Scan for the cell matching the given text and deliver its (X, Y) coordinate at center. 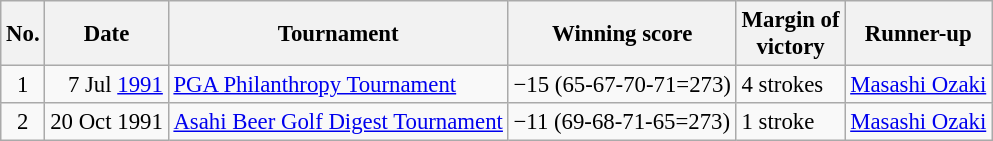
Asahi Beer Golf Digest Tournament (338, 122)
4 strokes (790, 85)
Date (106, 34)
Tournament (338, 34)
1 (23, 85)
No. (23, 34)
2 (23, 122)
−15 (65-67-70-71=273) (622, 85)
20 Oct 1991 (106, 122)
Margin ofvictory (790, 34)
Runner-up (918, 34)
1 stroke (790, 122)
Winning score (622, 34)
PGA Philanthropy Tournament (338, 85)
−11 (69-68-71-65=273) (622, 122)
7 Jul 1991 (106, 85)
